Return (x, y) of the center of cell containing provided text 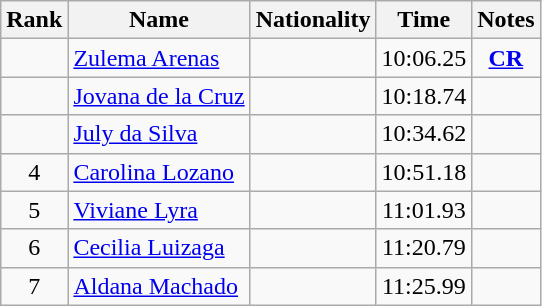
7 (34, 286)
Carolina Lozano (159, 172)
11:20.79 (424, 248)
Zulema Arenas (159, 58)
CR (506, 58)
Name (159, 20)
6 (34, 248)
10:34.62 (424, 134)
Cecilia Luizaga (159, 248)
Time (424, 20)
Rank (34, 20)
10:18.74 (424, 96)
Nationality (313, 20)
Aldana Machado (159, 286)
Viviane Lyra (159, 210)
11:25.99 (424, 286)
5 (34, 210)
4 (34, 172)
10:06.25 (424, 58)
July da Silva (159, 134)
11:01.93 (424, 210)
Notes (506, 20)
Jovana de la Cruz (159, 96)
10:51.18 (424, 172)
